Return the [x, y] coordinate for the center point of the cell that contains the specified text.  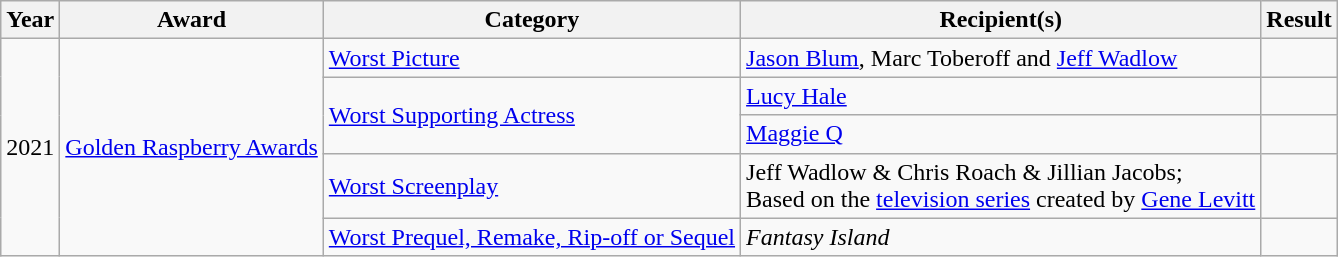
Worst Picture [532, 58]
Maggie Q [1001, 134]
Worst Prequel, Remake, Rip-off or Sequel [532, 237]
2021 [30, 148]
Fantasy Island [1001, 237]
Worst Supporting Actress [532, 115]
Golden Raspberry Awards [192, 148]
Jason Blum, Marc Toberoff and Jeff Wadlow [1001, 58]
Lucy Hale [1001, 96]
Category [532, 20]
Jeff Wadlow & Chris Roach & Jillian Jacobs; Based on the television series created by Gene Levitt [1001, 186]
Award [192, 20]
Worst Screenplay [532, 186]
Result [1299, 20]
Recipient(s) [1001, 20]
Year [30, 20]
